Provide the [x, y] coordinate of the cell's center where the given text is located.  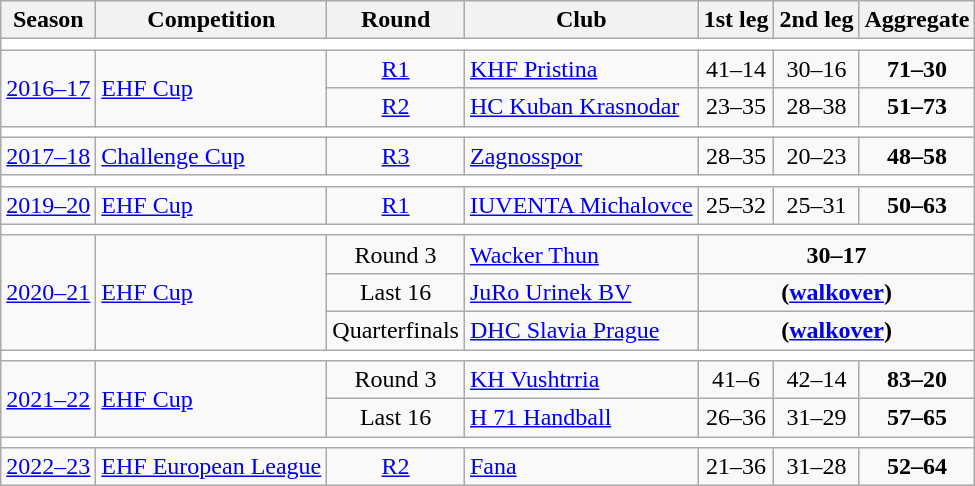
42–14 [816, 380]
26–36 [736, 418]
48–58 [917, 156]
51–73 [917, 107]
2022–23 [48, 467]
28–35 [736, 156]
Wacker Thun [581, 254]
25–31 [816, 205]
1st leg [736, 20]
KHF Pristina [581, 69]
DHC Slavia Prague [581, 330]
H 71 Handball [581, 418]
23–35 [736, 107]
30–17 [836, 254]
41–6 [736, 380]
R3 [396, 156]
2nd leg [816, 20]
Club [581, 20]
57–65 [917, 418]
31–29 [816, 418]
21–36 [736, 467]
71–30 [917, 69]
IUVENTA Michalovce [581, 205]
30–16 [816, 69]
2020–21 [48, 292]
41–14 [736, 69]
28–38 [816, 107]
Round [396, 20]
Challenge Cup [212, 156]
Fana [581, 467]
31–28 [816, 467]
Competition [212, 20]
20–23 [816, 156]
Zagnosspor [581, 156]
Quarterfinals [396, 330]
Season [48, 20]
2017–18 [48, 156]
2021–22 [48, 399]
2016–17 [48, 88]
KH Vushtrria [581, 380]
JuRo Urinek BV [581, 292]
2019–20 [48, 205]
83–20 [917, 380]
HC Kuban Krasnodar [581, 107]
50–63 [917, 205]
25–32 [736, 205]
52–64 [917, 467]
EHF European League [212, 467]
Aggregate [917, 20]
